Return the [X, Y] coordinate for the center point of the cell that contains the specified text.  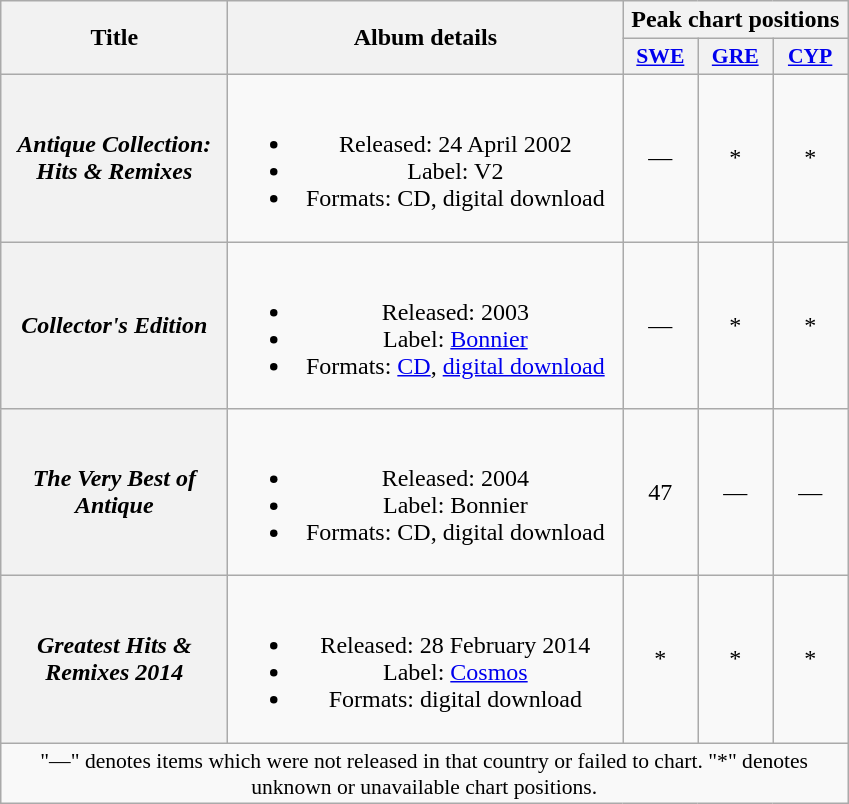
Collector's Edition [114, 326]
Album details [426, 38]
Released: 24 April 2002Label: V2Formats: CD, digital download [426, 158]
Antique Collection: Hits & Remixes [114, 158]
CYP [810, 57]
Released: 2004Label: BonnierFormats: CD, digital download [426, 492]
The Very Best of Antique [114, 492]
GRE [736, 57]
Released: 2003Label: BonnierFormats: CD, digital download [426, 326]
SWE [660, 57]
"—" denotes items which were not released in that country or failed to chart. "*" denotes unknown or unavailable chart positions. [424, 774]
Greatest Hits & Remixes 2014 [114, 660]
Released: 28 February 2014Label: CosmosFormats: digital download [426, 660]
Title [114, 38]
Peak chart positions [736, 20]
47 [660, 492]
